Capture the cell that displays the provided text and extract its (X, Y) central coordinate. 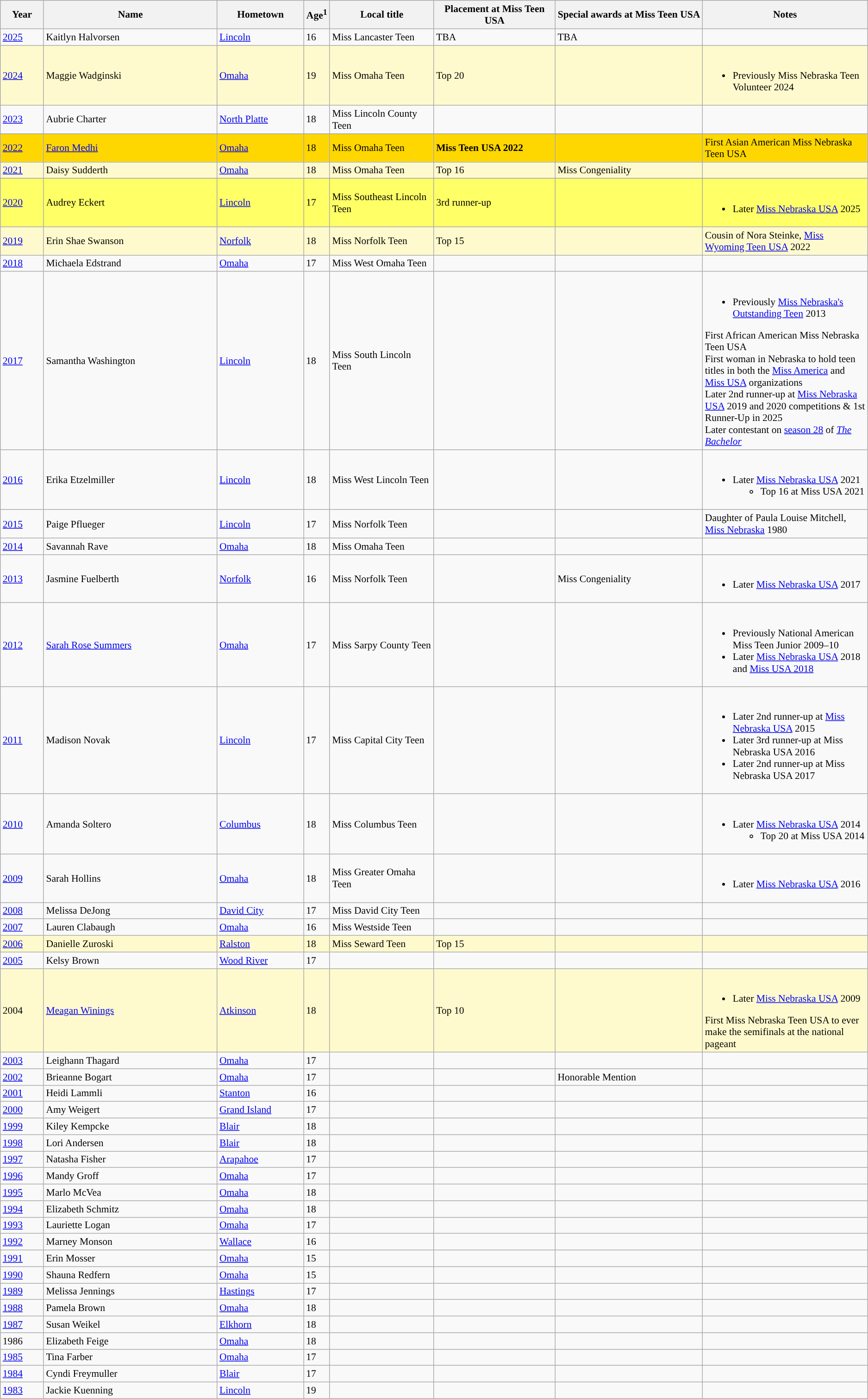
1997 (22, 1160)
Later Miss Nebraska USA 2021Top 16 at Miss USA 2021 (785, 480)
2011 (22, 740)
1994 (22, 1209)
Savannah Rave (131, 546)
1992 (22, 1242)
1996 (22, 1176)
Amanda Soltero (131, 824)
Lauriette Logan (131, 1225)
Lauren Clabaugh (131, 928)
2022 (22, 148)
1984 (22, 1374)
Placement at Miss Teen USA (494, 15)
Miss South Lincoln Teen (381, 361)
1995 (22, 1192)
Brieanne Bogart (131, 1077)
2000 (22, 1110)
1985 (22, 1357)
Marney Monson (131, 1242)
Stanton (260, 1093)
2019 (22, 241)
2002 (22, 1077)
2024 (22, 75)
1990 (22, 1275)
Later 2nd runner-up at Miss Nebraska USA 2015Later 3rd runner-up at Miss Nebraska USA 2016Later 2nd runner-up at Miss Nebraska USA 2017 (785, 740)
Susan Weikel (131, 1324)
2009 (22, 878)
Year (22, 15)
2003 (22, 1060)
Leighann Thagard (131, 1060)
Madison Novak (131, 740)
Cyndi Freymuller (131, 1374)
Danielle Zuroski (131, 944)
Kaitlyn Halvorsen (131, 37)
Special awards at Miss Teen USA (629, 15)
Jackie Kuenning (131, 1391)
Honorable Mention (629, 1077)
2016 (22, 480)
Miss West Lincoln Teen (381, 480)
Notes (785, 15)
Previously National American Miss Teen Junior 2009–10Later Miss Nebraska USA 2018 and Miss USA 2018 (785, 645)
Kiley Kempcke (131, 1127)
Samantha Washington (131, 361)
Miss Teen USA 2022 (494, 148)
1999 (22, 1127)
2012 (22, 645)
Later Miss Nebraska USA 2014Top 20 at Miss USA 2014 (785, 824)
2018 (22, 263)
Atkinson (260, 1010)
Kelsy Brown (131, 960)
Later Miss Nebraska USA 2016 (785, 878)
Erika Etzelmiller (131, 480)
David City (260, 911)
Melissa DeJong (131, 911)
Ralston (260, 944)
1993 (22, 1225)
Paige Pflueger (131, 524)
2014 (22, 546)
1998 (22, 1143)
Sarah Rose Summers (131, 645)
Elizabeth Schmitz (131, 1209)
Elizabeth Feige (131, 1341)
2005 (22, 960)
North Platte (260, 119)
Name (131, 15)
Wallace (260, 1242)
Lori Andersen (131, 1143)
2008 (22, 911)
Melissa Jennings (131, 1292)
Aubrie Charter (131, 119)
Miss Lancaster Teen (381, 37)
Heidi Lammli (131, 1093)
3rd runner-up (494, 203)
1987 (22, 1324)
2001 (22, 1093)
Maggie Wadginski (131, 75)
Wood River (260, 960)
Top 10 (494, 1010)
Previously Miss Nebraska Teen Volunteer 2024 (785, 75)
Top 20 (494, 75)
Local title (381, 15)
2015 (22, 524)
Miss Southeast Lincoln Teen (381, 203)
Tina Farber (131, 1357)
Grand Island (260, 1110)
Daisy Sudderth (131, 170)
Erin Mosser (131, 1259)
Miss Sarpy County Teen (381, 645)
2013 (22, 579)
Sarah Hollins (131, 878)
Daughter of Paula Louise Mitchell, Miss Nebraska 1980 (785, 524)
Meagan Winings (131, 1010)
Later Miss Nebraska USA 2025 (785, 203)
Marlo McVea (131, 1192)
1986 (22, 1341)
1988 (22, 1308)
1989 (22, 1292)
2007 (22, 928)
Later Miss Nebraska USA 2017 (785, 579)
Miss Seward Teen (381, 944)
Cousin of Nora Steinke, Miss Wyoming Teen USA 2022 (785, 241)
Miss Westside Teen (381, 928)
Pamela Brown (131, 1308)
Miss Columbus Teen (381, 824)
2020 (22, 203)
Miss Capital City Teen (381, 740)
Later Miss Nebraska USA 2009First Miss Nebraska Teen USA to ever make the semifinals at the national pageant (785, 1010)
2010 (22, 824)
Top 16 (494, 170)
2004 (22, 1010)
Hometown (260, 15)
Columbus (260, 824)
2021 (22, 170)
Miss David City Teen (381, 911)
Miss Greater Omaha Teen (381, 878)
First Asian American Miss Nebraska Teen USA (785, 148)
Faron Medhi (131, 148)
2017 (22, 361)
Mandy Groff (131, 1176)
Age1 (317, 15)
Miss Lincoln County Teen (381, 119)
Jasmine Fuelberth (131, 579)
Shauna Redfern (131, 1275)
Erin Shae Swanson (131, 241)
Hastings (260, 1292)
2023 (22, 119)
Miss West Omaha Teen (381, 263)
Elkhorn (260, 1324)
2025 (22, 37)
Arapahoe (260, 1160)
1983 (22, 1391)
Michaela Edstrand (131, 263)
2006 (22, 944)
Audrey Eckert (131, 203)
Natasha Fisher (131, 1160)
Amy Weigert (131, 1110)
1991 (22, 1259)
